Detect which cell encompasses the target text, then output its [x, y] center coordinate. 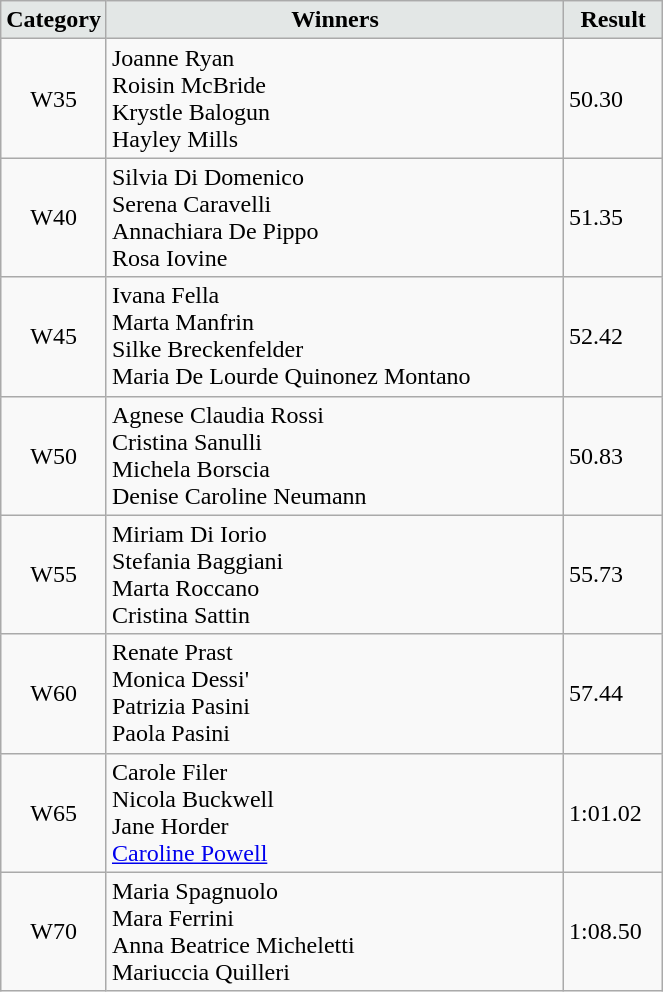
52.42 [614, 336]
51.35 [614, 218]
Miriam Di Iorio Stefania Baggiani Marta Roccano Cristina Sattin [334, 574]
W65 [54, 812]
W35 [54, 98]
Category [54, 20]
Result [614, 20]
W55 [54, 574]
W45 [54, 336]
Carole Filer Nicola Buckwell Jane Horder Caroline Powell [334, 812]
50.83 [614, 456]
Agnese Claudia Rossi Cristina Sanulli Michela Borscia Denise Caroline Neumann [334, 456]
Ivana Fella Marta Manfrin Silke Breckenfelder Maria De Lourde Quinonez Montano [334, 336]
W60 [54, 694]
55.73 [614, 574]
1:01.02 [614, 812]
Silvia Di Domenico Serena Caravelli Annachiara De Pippo Rosa Iovine [334, 218]
Renate Prast Monica Dessi' Patrizia Pasini Paola Pasini [334, 694]
W50 [54, 456]
W70 [54, 932]
Joanne Ryan Roisin McBride Krystle Balogun Hayley Mills [334, 98]
W40 [54, 218]
1:08.50 [614, 932]
50.30 [614, 98]
57.44 [614, 694]
Winners [334, 20]
Maria Spagnuolo Mara Ferrini Anna Beatrice Micheletti Mariuccia Quilleri [334, 932]
